Extract the (X, Y) coordinate from the center of the cell holding the provided text.  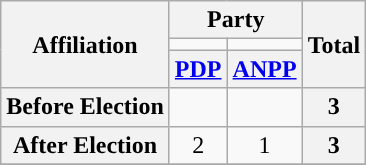
After Election (86, 145)
Total (334, 44)
Party (236, 20)
PDP (198, 69)
ANPP (264, 69)
1 (264, 145)
Affiliation (86, 44)
2 (198, 145)
Before Election (86, 107)
